Extract the (X, Y) coordinate from the center of the cell holding the provided text.  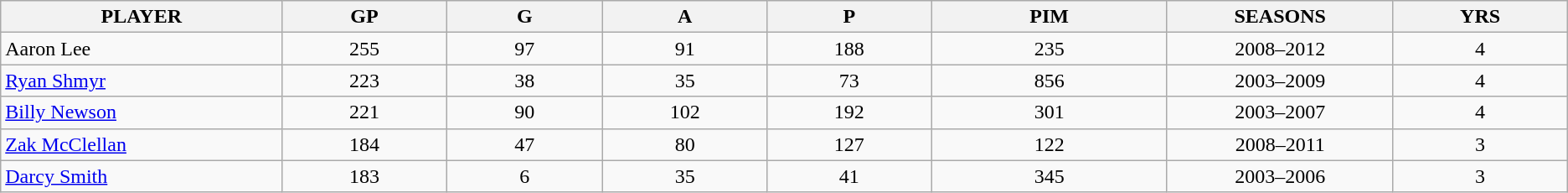
P (849, 17)
255 (364, 49)
192 (849, 112)
102 (685, 112)
345 (1049, 176)
47 (524, 144)
G (524, 17)
PLAYER (142, 17)
301 (1049, 112)
PIM (1049, 17)
Billy Newson (142, 112)
2003–2009 (1280, 81)
GP (364, 17)
80 (685, 144)
Zak McClellan (142, 144)
2008–2012 (1280, 49)
6 (524, 176)
Aaron Lee (142, 49)
97 (524, 49)
235 (1049, 49)
221 (364, 112)
A (685, 17)
73 (849, 81)
122 (1049, 144)
184 (364, 144)
188 (849, 49)
2003–2007 (1280, 112)
2008–2011 (1280, 144)
183 (364, 176)
Ryan Shmyr (142, 81)
2003–2006 (1280, 176)
90 (524, 112)
YRS (1480, 17)
41 (849, 176)
Darcy Smith (142, 176)
127 (849, 144)
38 (524, 81)
223 (364, 81)
SEASONS (1280, 17)
856 (1049, 81)
91 (685, 49)
